Find where the given text appears and provide that cell's center as (X, Y) coordinate. 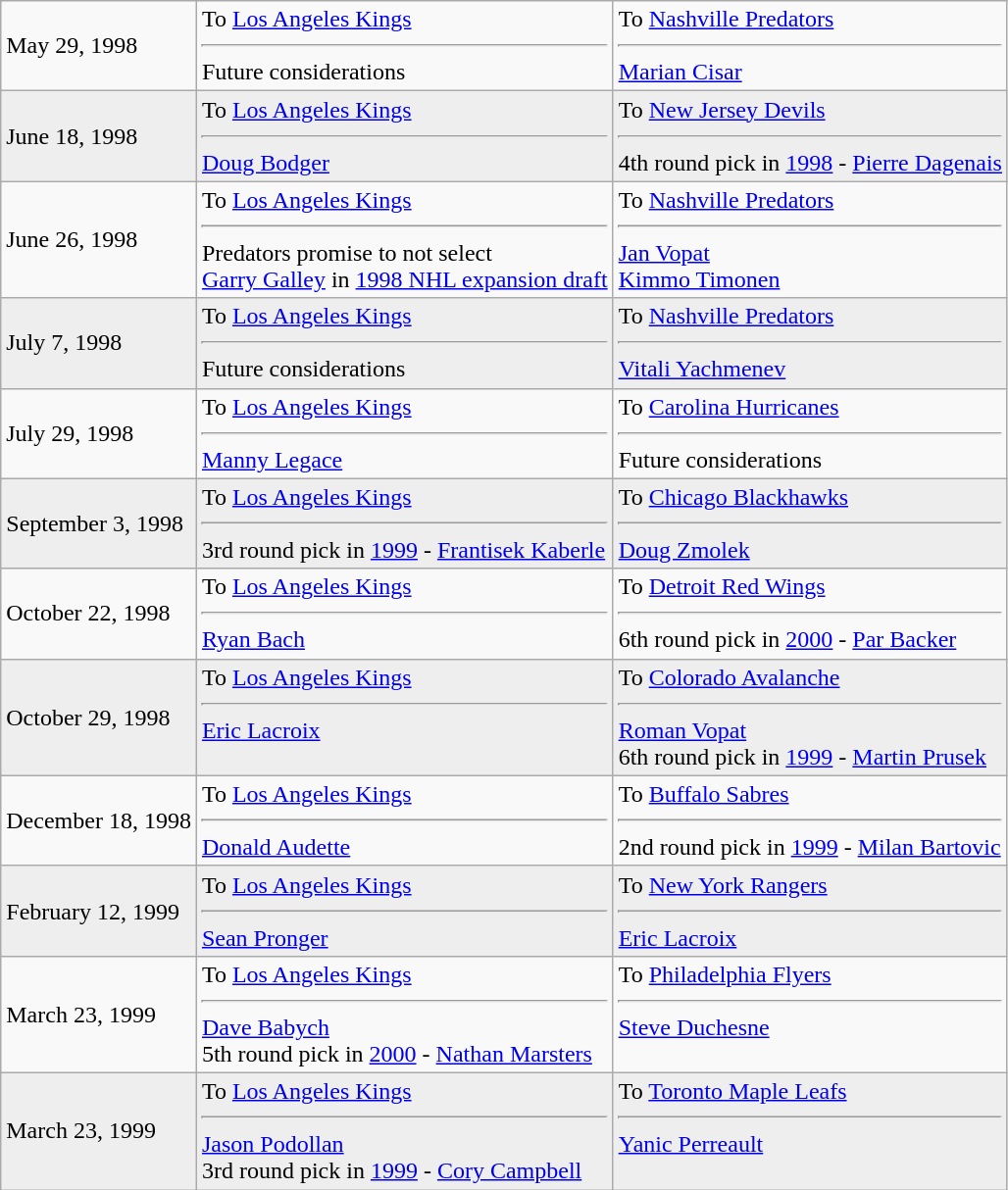
September 3, 1998 (99, 523)
To Carolina HurricanesFuture considerations (810, 433)
To Detroit Red Wings6th round pick in 2000 - Par Backer (810, 614)
To Los Angeles KingsJason Podollan 3rd round pick in 1999 - Cory Campbell (404, 1131)
To Los Angeles KingsDave Babych 5th round pick in 2000 - Nathan Marsters (404, 1014)
To Nashville PredatorsVitali Yachmenev (810, 343)
To Los Angeles KingsDonald Audette (404, 820)
To Nashville PredatorsMarian Cisar (810, 46)
To Nashville PredatorsJan Vopat Kimmo Timonen (810, 239)
December 18, 1998 (99, 820)
To Los Angeles KingsDoug Bodger (404, 136)
To Chicago BlackhawksDoug Zmolek (810, 523)
To Los Angeles KingsSean Pronger (404, 911)
To Los Angeles KingsPredators promise to not selectGarry Galley in 1998 NHL expansion draft (404, 239)
June 26, 1998 (99, 239)
To Philadelphia FlyersSteve Duchesne (810, 1014)
October 22, 1998 (99, 614)
July 7, 1998 (99, 343)
To Los Angeles KingsRyan Bach (404, 614)
To Los Angeles KingsEric Lacroix (404, 718)
To New Jersey Devils4th round pick in 1998 - Pierre Dagenais (810, 136)
July 29, 1998 (99, 433)
February 12, 1999 (99, 911)
To Los Angeles KingsManny Legace (404, 433)
To Toronto Maple LeafsYanic Perreault (810, 1131)
May 29, 1998 (99, 46)
To Colorado AvalancheRoman Vopat 6th round pick in 1999 - Martin Prusek (810, 718)
To Buffalo Sabres2nd round pick in 1999 - Milan Bartovic (810, 820)
To Los Angeles Kings3rd round pick in 1999 - Frantisek Kaberle (404, 523)
To New York RangersEric Lacroix (810, 911)
June 18, 1998 (99, 136)
October 29, 1998 (99, 718)
